Output the (x, y) coordinate of the center of the cell containing the given text.  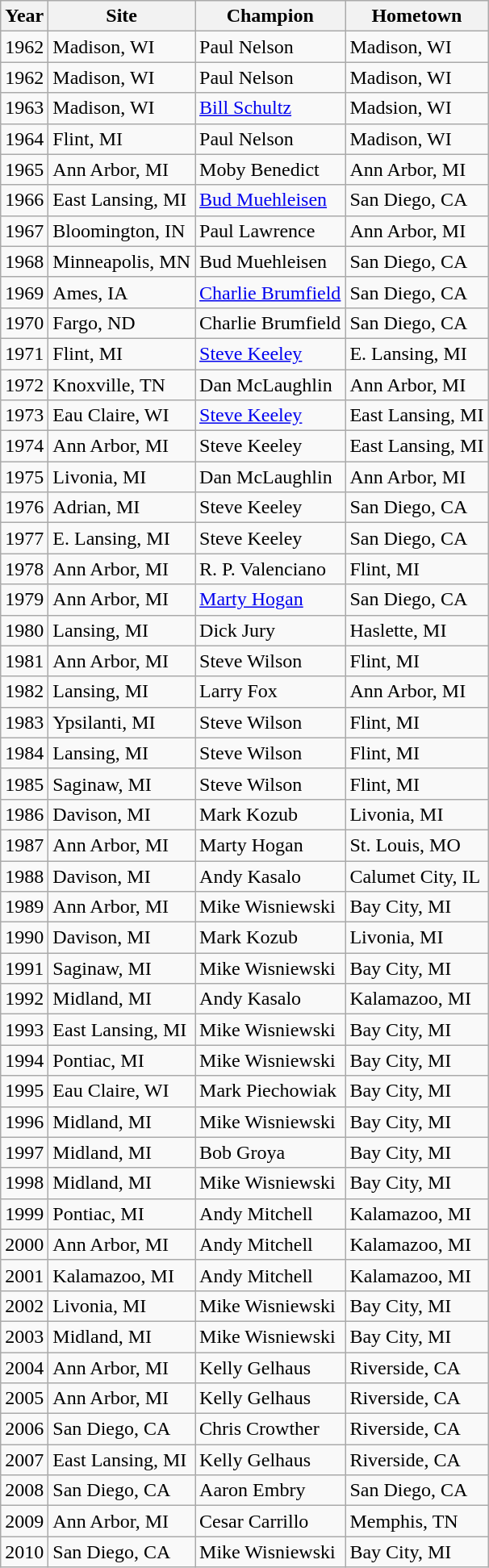
1998 (24, 1183)
2002 (24, 1306)
1983 (24, 722)
1993 (24, 1030)
1996 (24, 1122)
Knoxville, TN (122, 385)
1970 (24, 323)
2003 (24, 1336)
1980 (24, 630)
1994 (24, 1060)
Aaron Embry (270, 1491)
Dick Jury (270, 630)
1977 (24, 538)
1963 (24, 108)
1966 (24, 200)
R. P. Valenciano (270, 569)
Ames, IA (122, 292)
1967 (24, 231)
Minneapolis, MN (122, 261)
1990 (24, 938)
Site (122, 16)
1999 (24, 1214)
1997 (24, 1152)
1965 (24, 169)
1984 (24, 753)
2007 (24, 1460)
2001 (24, 1275)
Madsion, WI (416, 108)
1976 (24, 508)
1986 (24, 814)
Ypsilanti, MI (122, 722)
Larry Fox (270, 692)
Memphis, TN (416, 1521)
Bob Groya (270, 1152)
1968 (24, 261)
Adrian, MI (122, 508)
1981 (24, 661)
Haslette, MI (416, 630)
1978 (24, 569)
Bill Schultz (270, 108)
Fargo, ND (122, 323)
Year (24, 16)
Mark Piechowiak (270, 1091)
1971 (24, 353)
1972 (24, 385)
1969 (24, 292)
Hometown (416, 16)
1982 (24, 692)
1975 (24, 477)
Champion (270, 16)
Bloomington, IN (122, 231)
Moby Benedict (270, 169)
Chris Crowther (270, 1429)
1988 (24, 876)
1964 (24, 139)
1989 (24, 907)
Paul Lawrence (270, 231)
2000 (24, 1244)
1987 (24, 845)
1985 (24, 784)
2009 (24, 1521)
2008 (24, 1491)
2004 (24, 1368)
St. Louis, MO (416, 845)
1992 (24, 999)
2006 (24, 1429)
2010 (24, 1552)
1974 (24, 446)
2005 (24, 1399)
1995 (24, 1091)
1979 (24, 600)
Calumet City, IL (416, 876)
1973 (24, 416)
Cesar Carrillo (270, 1521)
1991 (24, 968)
